Find where the given text appears and provide that cell's center as [X, Y] coordinate. 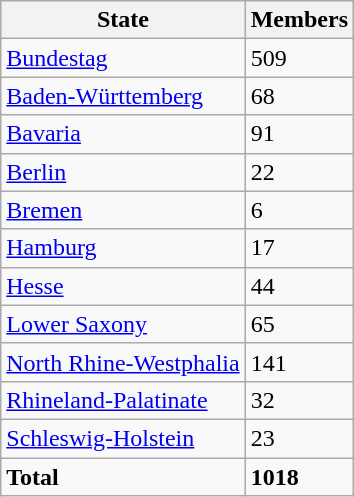
Total [123, 477]
23 [299, 438]
Bremen [123, 210]
17 [299, 248]
Hamburg [123, 248]
6 [299, 210]
Bundestag [123, 58]
Hesse [123, 286]
Bavaria [123, 134]
141 [299, 362]
1018 [299, 477]
65 [299, 324]
44 [299, 286]
Baden-Württemberg [123, 96]
32 [299, 400]
91 [299, 134]
Rhineland-Palatinate [123, 400]
Members [299, 20]
State [123, 20]
22 [299, 172]
North Rhine-Westphalia [123, 362]
Berlin [123, 172]
Schleswig-Holstein [123, 438]
68 [299, 96]
Lower Saxony [123, 324]
509 [299, 58]
